Search for the cell housing the specified text and yield its (x, y) center coordinate. 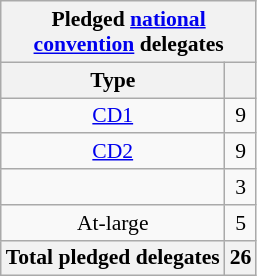
Type (113, 80)
5 (241, 223)
3 (241, 187)
Total pledged delegates (113, 258)
CD2 (113, 152)
CD1 (113, 116)
26 (241, 258)
Pledged nationalconvention delegates (129, 32)
At-large (113, 223)
